Provide the [X, Y] coordinate of the cell's center where the given text is located.  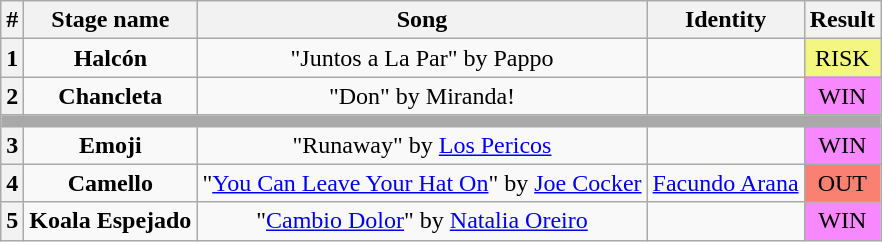
Emoji [110, 145]
"Cambio Dolor" by Natalia Oreiro [422, 221]
Koala Espejado [110, 221]
"Juntos a La Par" by Pappo [422, 58]
Identity [726, 20]
Halcón [110, 58]
5 [12, 221]
"You Can Leave Your Hat On" by Joe Cocker [422, 183]
Facundo Arana [726, 183]
OUT [842, 183]
Camello [110, 183]
# [12, 20]
2 [12, 96]
Chancleta [110, 96]
Result [842, 20]
Song [422, 20]
1 [12, 58]
"Runaway" by Los Pericos [422, 145]
Stage name [110, 20]
"Don" by Miranda! [422, 96]
RISK [842, 58]
3 [12, 145]
4 [12, 183]
